Find where the given text appears and provide that cell's center as (X, Y) coordinate. 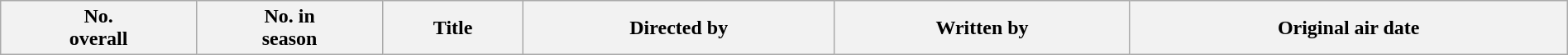
No.overall (99, 28)
Title (453, 28)
Directed by (678, 28)
Original air date (1348, 28)
Written by (982, 28)
No. inseason (289, 28)
